Extract the (x, y) coordinate from the center of the cell holding the provided text.  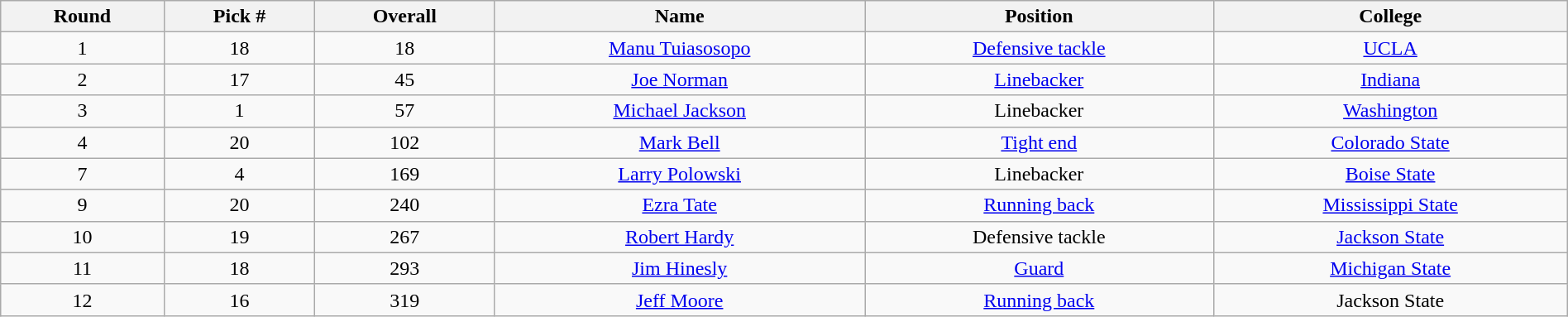
7 (83, 174)
319 (405, 300)
Position (1039, 17)
Boise State (1390, 174)
Michael Jackson (680, 111)
Indiana (1390, 79)
Jeff Moore (680, 300)
College (1390, 17)
293 (405, 268)
9 (83, 205)
169 (405, 174)
102 (405, 142)
240 (405, 205)
10 (83, 237)
Name (680, 17)
Tight end (1039, 142)
Round (83, 17)
19 (240, 237)
267 (405, 237)
Mississippi State (1390, 205)
2 (83, 79)
12 (83, 300)
Manu Tuiasosopo (680, 48)
Pick # (240, 17)
Ezra Tate (680, 205)
Joe Norman (680, 79)
UCLA (1390, 48)
3 (83, 111)
16 (240, 300)
Guard (1039, 268)
57 (405, 111)
Jim Hinesly (680, 268)
45 (405, 79)
Robert Hardy (680, 237)
Washington (1390, 111)
Michigan State (1390, 268)
Larry Polowski (680, 174)
Colorado State (1390, 142)
Overall (405, 17)
Mark Bell (680, 142)
11 (83, 268)
17 (240, 79)
